Detect which cell encompasses the target text, then output its (x, y) center coordinate. 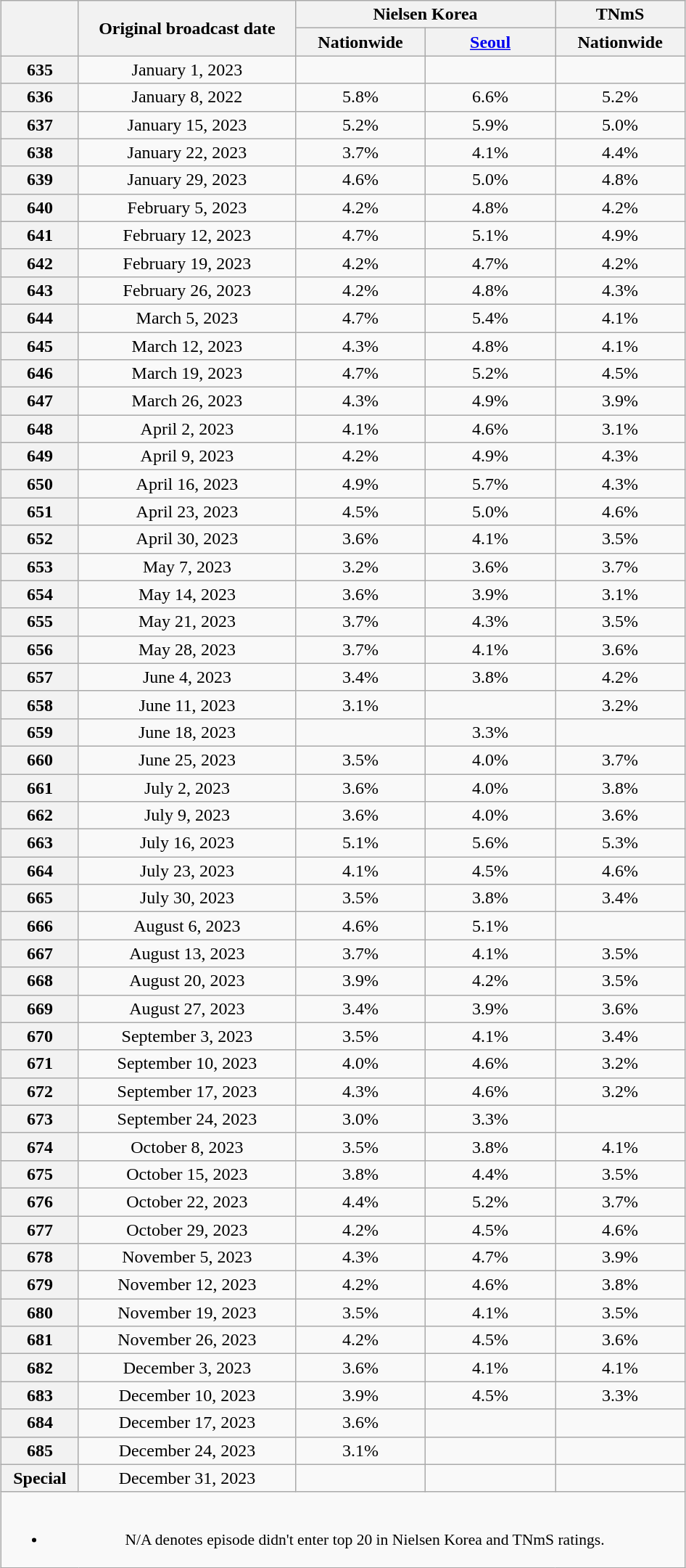
657 (39, 677)
February 12, 2023 (187, 235)
July 16, 2023 (187, 843)
5.8% (360, 97)
March 26, 2023 (187, 401)
669 (39, 1009)
653 (39, 567)
October 15, 2023 (187, 1174)
681 (39, 1340)
August 6, 2023 (187, 926)
672 (39, 1091)
February 5, 2023 (187, 208)
685 (39, 1450)
661 (39, 787)
670 (39, 1036)
Special (39, 1478)
July 30, 2023 (187, 898)
650 (39, 484)
649 (39, 456)
June 11, 2023 (187, 705)
May 21, 2023 (187, 622)
January 8, 2022 (187, 97)
March 12, 2023 (187, 346)
655 (39, 622)
663 (39, 843)
665 (39, 898)
679 (39, 1285)
November 12, 2023 (187, 1285)
668 (39, 981)
May 28, 2023 (187, 649)
June 4, 2023 (187, 677)
678 (39, 1257)
April 30, 2023 (187, 539)
673 (39, 1119)
December 10, 2023 (187, 1395)
July 2, 2023 (187, 787)
December 31, 2023 (187, 1478)
646 (39, 374)
TNmS (621, 15)
June 18, 2023 (187, 732)
November 26, 2023 (187, 1340)
Seoul (490, 42)
667 (39, 953)
674 (39, 1146)
680 (39, 1313)
660 (39, 760)
N/A denotes episode didn't enter top 20 in Nielsen Korea and TNmS ratings. (342, 1530)
April 16, 2023 (187, 484)
635 (39, 70)
664 (39, 871)
August 13, 2023 (187, 953)
654 (39, 594)
April 9, 2023 (187, 456)
643 (39, 290)
682 (39, 1368)
675 (39, 1174)
658 (39, 705)
640 (39, 208)
676 (39, 1202)
January 1, 2023 (187, 70)
April 2, 2023 (187, 429)
Nielsen Korea (425, 15)
5.9% (490, 125)
March 19, 2023 (187, 374)
652 (39, 539)
January 29, 2023 (187, 180)
647 (39, 401)
5.7% (490, 484)
677 (39, 1230)
November 19, 2023 (187, 1313)
638 (39, 152)
October 8, 2023 (187, 1146)
May 7, 2023 (187, 567)
January 15, 2023 (187, 125)
November 5, 2023 (187, 1257)
637 (39, 125)
July 9, 2023 (187, 816)
659 (39, 732)
636 (39, 97)
July 23, 2023 (187, 871)
5.3% (621, 843)
642 (39, 263)
Original broadcast date (187, 28)
June 25, 2023 (187, 760)
641 (39, 235)
651 (39, 512)
October 22, 2023 (187, 1202)
639 (39, 180)
April 23, 2023 (187, 512)
3.0% (360, 1119)
684 (39, 1423)
December 17, 2023 (187, 1423)
648 (39, 429)
August 20, 2023 (187, 981)
666 (39, 926)
December 3, 2023 (187, 1368)
January 22, 2023 (187, 152)
September 3, 2023 (187, 1036)
October 29, 2023 (187, 1230)
February 26, 2023 (187, 290)
December 24, 2023 (187, 1450)
September 10, 2023 (187, 1064)
August 27, 2023 (187, 1009)
656 (39, 649)
March 5, 2023 (187, 318)
644 (39, 318)
5.4% (490, 318)
May 14, 2023 (187, 594)
5.6% (490, 843)
662 (39, 816)
September 17, 2023 (187, 1091)
645 (39, 346)
September 24, 2023 (187, 1119)
February 19, 2023 (187, 263)
683 (39, 1395)
6.6% (490, 97)
671 (39, 1064)
